Output the [x, y] coordinate of the center of the cell containing the given text.  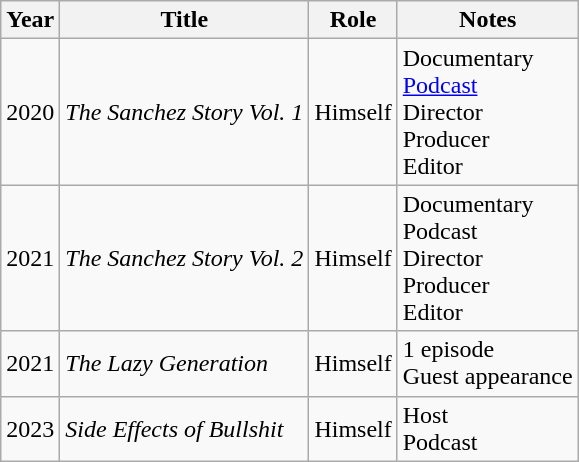
Notes [488, 20]
Year [30, 20]
Role [353, 20]
HostPodcast [488, 428]
Title [184, 20]
The Lazy Generation [184, 364]
Side Effects of Bullshit [184, 428]
2023 [30, 428]
The Sanchez Story Vol. 1 [184, 112]
2020 [30, 112]
1 episodeGuest appearance [488, 364]
The Sanchez Story Vol. 2 [184, 258]
